Search for the cell housing the specified text and yield its [X, Y] center coordinate. 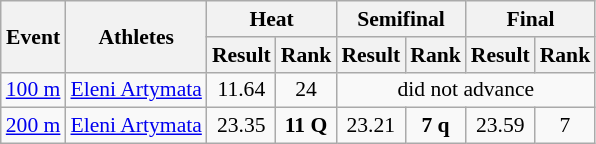
Event [34, 36]
23.21 [370, 126]
100 m [34, 90]
Final [530, 19]
11.64 [242, 90]
7 q [436, 126]
23.35 [242, 126]
200 m [34, 126]
Semifinal [400, 19]
Athletes [136, 36]
7 [566, 126]
23.59 [500, 126]
did not advance [466, 90]
11 Q [306, 126]
Heat [272, 19]
24 [306, 90]
